Provide the [x, y] coordinate of the cell's center where the given text is located.  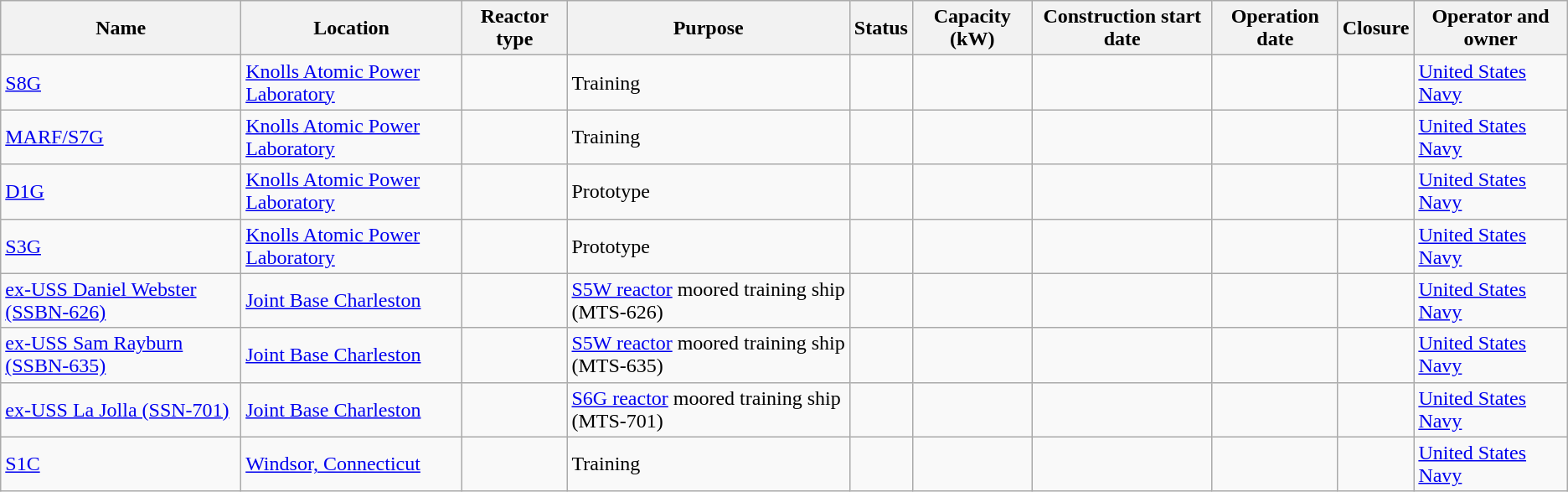
S5W reactor moored training ship (MTS-635) [709, 355]
MARF/S7G [121, 137]
S8G [121, 82]
Closure [1375, 28]
Location [352, 28]
Windsor, Connecticut [352, 464]
S5W reactor moored training ship (MTS-626) [709, 300]
ex-USS Daniel Webster (SSBN-626) [121, 300]
S6G reactor moored training ship (MTS-701) [709, 409]
Operation date [1275, 28]
Reactor type [514, 28]
Status [881, 28]
ex-USS Sam Rayburn (SSBN-635) [121, 355]
Operator and owner [1491, 28]
Capacity (kW) [972, 28]
Construction start date [1122, 28]
S1C [121, 464]
D1G [121, 191]
Purpose [709, 28]
Name [121, 28]
S3G [121, 246]
ex-USS La Jolla (SSN-701) [121, 409]
